For the text-containing cell, return its midpoint in [x, y] coordinate format. 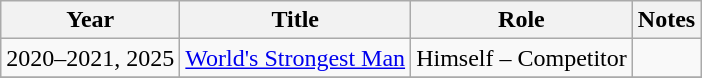
Notes [666, 20]
Role [522, 20]
Year [90, 20]
2020–2021, 2025 [90, 58]
Himself – Competitor [522, 58]
World's Strongest Man [296, 58]
Title [296, 20]
